Find where the given text appears and provide that cell's center as [X, Y] coordinate. 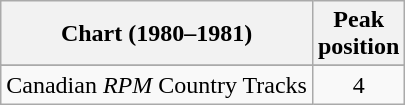
Chart (1980–1981) [157, 34]
Peakposition [358, 34]
Canadian RPM Country Tracks [157, 85]
4 [358, 85]
